Determine the [X, Y] coordinate at the center of the cell enclosing the given text.  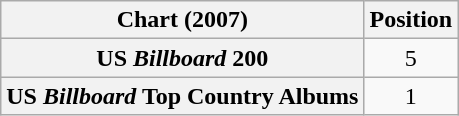
US Billboard Top Country Albums [182, 96]
Position [411, 20]
Chart (2007) [182, 20]
US Billboard 200 [182, 58]
5 [411, 58]
1 [411, 96]
